Extract the [x, y] coordinate from the center of the cell holding the provided text.  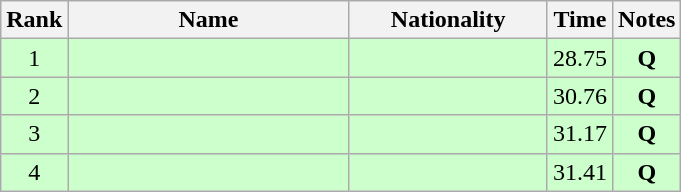
31.17 [580, 134]
Rank [34, 20]
Name [208, 20]
31.41 [580, 172]
Nationality [448, 20]
28.75 [580, 58]
3 [34, 134]
30.76 [580, 96]
4 [34, 172]
Time [580, 20]
Notes [647, 20]
2 [34, 96]
1 [34, 58]
